Return (X, Y) of the center of cell containing provided text 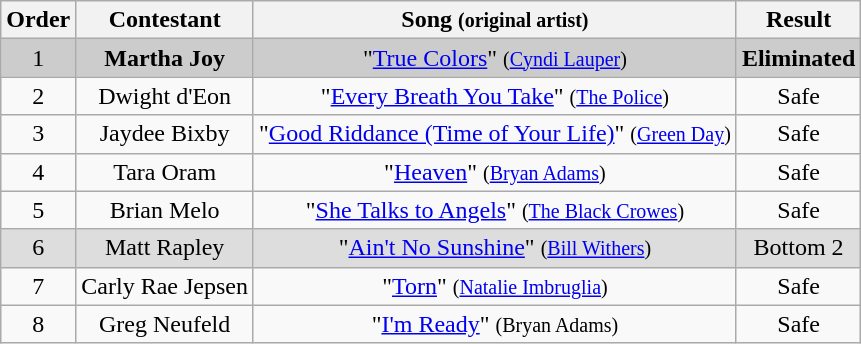
"Every Breath You Take" (The Police) (494, 96)
"True Colors" (Cyndi Lauper) (494, 58)
"Heaven" (Bryan Adams) (494, 172)
Carly Rae Jepsen (165, 286)
"Torn" (Natalie Imbruglia) (494, 286)
Result (798, 20)
"She Talks to Angels" (The Black Crowes) (494, 210)
5 (38, 210)
Brian Melo (165, 210)
Jaydee Bixby (165, 134)
2 (38, 96)
Eliminated (798, 58)
1 (38, 58)
Dwight d'Eon (165, 96)
Martha Joy (165, 58)
3 (38, 134)
"I'm Ready" (Bryan Adams) (494, 324)
6 (38, 248)
7 (38, 286)
Greg Neufeld (165, 324)
4 (38, 172)
Song (original artist) (494, 20)
Order (38, 20)
"Ain't No Sunshine" (Bill Withers) (494, 248)
Matt Rapley (165, 248)
Contestant (165, 20)
"Good Riddance (Time of Your Life)" (Green Day) (494, 134)
8 (38, 324)
Bottom 2 (798, 248)
Tara Oram (165, 172)
